Provide the [X, Y] coordinate of the cell's center where the given text is located.  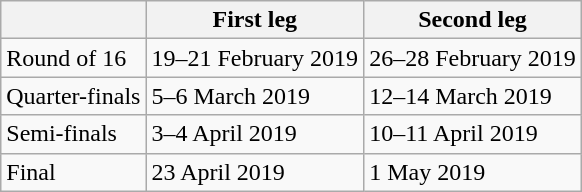
23 April 2019 [255, 172]
First leg [255, 20]
1 May 2019 [473, 172]
Round of 16 [74, 58]
Second leg [473, 20]
12–14 March 2019 [473, 96]
Quarter-finals [74, 96]
10–11 April 2019 [473, 134]
5–6 March 2019 [255, 96]
19–21 February 2019 [255, 58]
Final [74, 172]
26–28 February 2019 [473, 58]
Semi-finals [74, 134]
3–4 April 2019 [255, 134]
